Find where the given text appears and provide that cell's center as (X, Y) coordinate. 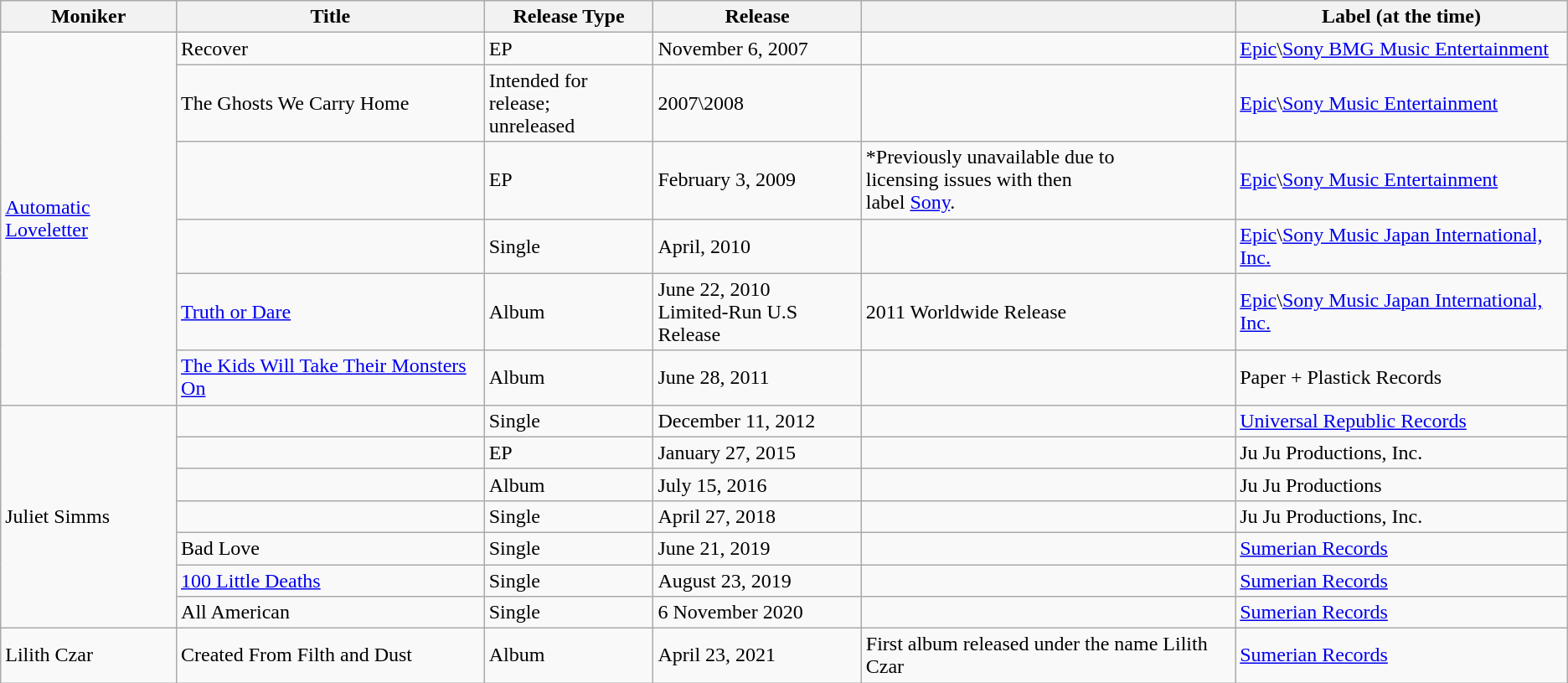
Title (331, 17)
100 Little Deaths (331, 581)
June 22, 2010Limited-Run U.S Release (757, 312)
Universal Republic Records (1402, 421)
*Previously unavailable due tolicensing issues with thenlabel Sony. (1048, 180)
Bad Love (331, 548)
Truth or Dare (331, 312)
April 27, 2018 (757, 516)
Paper + Plastick Records (1402, 377)
June 28, 2011 (757, 377)
2007\2008 (757, 103)
June 21, 2019 (757, 548)
6 November 2020 (757, 613)
Moniker (89, 17)
Ju Ju Productions (1402, 484)
Lilith Czar (89, 655)
April 23, 2021 (757, 655)
Recover (331, 49)
Intended for release;unreleased (569, 103)
Release (757, 17)
February 3, 2009 (757, 180)
November 6, 2007 (757, 49)
Release Type (569, 17)
July 15, 2016 (757, 484)
Created From Filth and Dust (331, 655)
April, 2010 (757, 246)
January 27, 2015 (757, 453)
First album released under the name Lilith Czar (1048, 655)
Label (at the time) (1402, 17)
August 23, 2019 (757, 581)
2011 Worldwide Release (1048, 312)
The Ghosts We Carry Home (331, 103)
The Kids Will Take Their Monsters On (331, 377)
Automatic Loveletter (89, 219)
Epic\Sony BMG Music Entertainment (1402, 49)
Juliet Simms (89, 516)
All American (331, 613)
December 11, 2012 (757, 421)
